Capture the cell that displays the provided text and extract its [x, y] central coordinate. 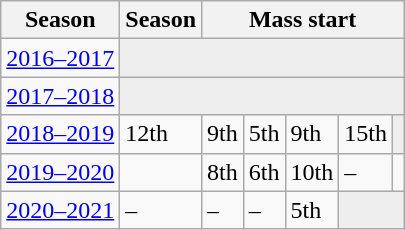
12th [161, 134]
2020–2021 [60, 210]
6th [264, 172]
15th [366, 134]
2016–2017 [60, 58]
2019–2020 [60, 172]
2018–2019 [60, 134]
2017–2018 [60, 96]
Mass start [303, 20]
10th [312, 172]
8th [223, 172]
